Extract the [X, Y] coordinate from the center of the cell holding the provided text.  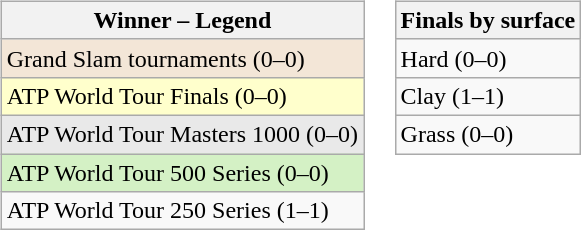
ATP World Tour 500 Series (0–0) [182, 173]
Grass (0–0) [488, 134]
Clay (1–1) [488, 96]
ATP World Tour 250 Series (1–1) [182, 211]
Grand Slam tournaments (0–0) [182, 58]
Winner – Legend [182, 20]
ATP World Tour Finals (0–0) [182, 96]
Hard (0–0) [488, 58]
Finals by surface [488, 20]
ATP World Tour Masters 1000 (0–0) [182, 134]
